Identify which cell holds the provided text, then report its (x, y) central coordinate. 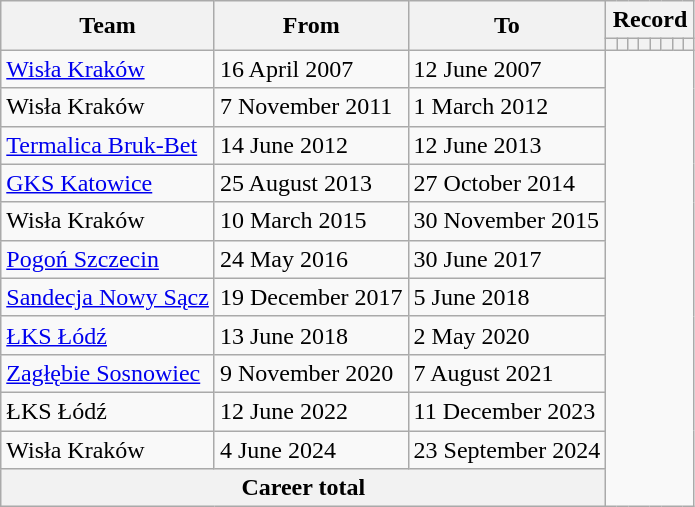
14 June 2012 (311, 145)
27 October 2014 (507, 183)
Termalica Bruk-Bet (108, 145)
7 August 2021 (507, 373)
1 March 2012 (507, 107)
9 November 2020 (311, 373)
30 June 2017 (507, 259)
Pogoń Szczecin (108, 259)
4 June 2024 (311, 449)
Sandecja Nowy Sącz (108, 297)
From (311, 26)
13 June 2018 (311, 335)
24 May 2016 (311, 259)
Team (108, 26)
10 March 2015 (311, 221)
12 June 2013 (507, 145)
25 August 2013 (311, 183)
23 September 2024 (507, 449)
To (507, 26)
Career total (304, 488)
7 November 2011 (311, 107)
Record (650, 20)
12 June 2022 (311, 411)
30 November 2015 (507, 221)
16 April 2007 (311, 69)
GKS Katowice (108, 183)
12 June 2007 (507, 69)
Zagłębie Sosnowiec (108, 373)
19 December 2017 (311, 297)
2 May 2020 (507, 335)
5 June 2018 (507, 297)
11 December 2023 (507, 411)
